Return the [X, Y] coordinate for the center point of the cell that contains the specified text.  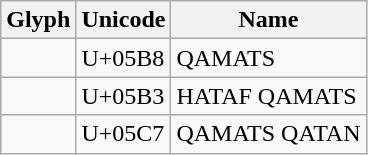
U+05B3 [124, 96]
Unicode [124, 20]
U+05C7 [124, 134]
QAMATS [268, 58]
QAMATS QATAN [268, 134]
HATAF QAMATS [268, 96]
Name [268, 20]
Glyph [38, 20]
U+05B8 [124, 58]
